Determine the (x, y) coordinate at the center of the cell enclosing the given text.  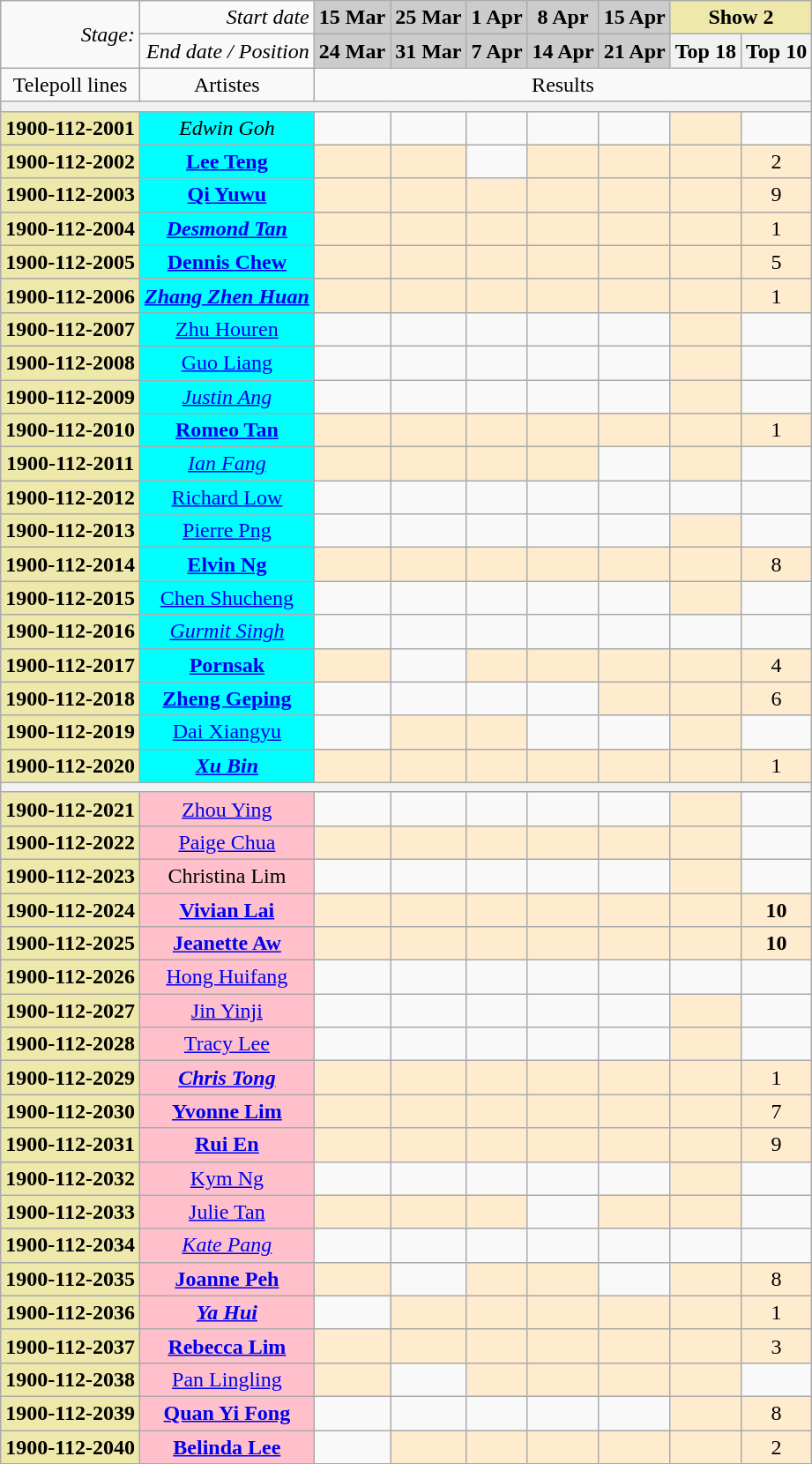
Lee Teng (227, 161)
Xu Bin (227, 766)
1900-112-2026 (71, 977)
1900-112-2036 (71, 1312)
Pan Lingling (227, 1379)
1900-112-2019 (71, 732)
Pornsak (227, 665)
Show 2 (741, 18)
1900-112-2003 (71, 195)
Joanne Peh (227, 1279)
Belinda Lee (227, 1447)
1900-112-2027 (71, 1011)
1900-112-2035 (71, 1279)
1900-112-2025 (71, 944)
31 Mar (428, 51)
1900-112-2006 (71, 295)
1900-112-2028 (71, 1044)
1900-112-2014 (71, 564)
Top 10 (776, 51)
Vivian Lai (227, 909)
Zhou Ying (227, 809)
Dennis Chew (227, 262)
1900-112-2024 (71, 909)
1900-112-2039 (71, 1413)
1900-112-2017 (71, 665)
Top 18 (705, 51)
Zhu Houren (227, 329)
Results (562, 85)
Rebecca Lim (227, 1346)
Gurmit Singh (227, 631)
5 (776, 262)
Romeo Tan (227, 430)
1 Apr (497, 18)
14 Apr (562, 51)
1900-112-2007 (71, 329)
1900-112-2023 (71, 876)
Yvonne Lim (227, 1111)
Rui En (227, 1145)
Qi Yuwu (227, 195)
Start date (227, 18)
Quan Yi Fong (227, 1413)
25 Mar (428, 18)
1900-112-2031 (71, 1145)
Desmond Tan (227, 228)
Kym Ng (227, 1178)
24 Mar (352, 51)
7 Apr (497, 51)
1900-112-2033 (71, 1212)
Stage: (71, 34)
Hong Huifang (227, 977)
1900-112-2005 (71, 262)
15 Mar (352, 18)
Kate Pang (227, 1245)
Pierre Png (227, 531)
1900-112-2021 (71, 809)
8 Apr (562, 18)
1900-112-2011 (71, 464)
Jin Yinji (227, 1011)
Zheng Geping (227, 698)
4 (776, 665)
1900-112-2040 (71, 1447)
Telepoll lines (71, 85)
15 Apr (635, 18)
Christina Lim (227, 876)
1900-112-2034 (71, 1245)
3 (776, 1346)
Edwin Goh (227, 128)
1900-112-2018 (71, 698)
1900-112-2009 (71, 396)
1900-112-2020 (71, 766)
Ya Hui (227, 1312)
Chen Shucheng (227, 598)
1900-112-2037 (71, 1346)
1900-112-2001 (71, 128)
Paige Chua (227, 842)
Richard Low (227, 497)
Jeanette Aw (227, 944)
Tracy Lee (227, 1044)
7 (776, 1111)
End date / Position (227, 51)
1900-112-2012 (71, 497)
1900-112-2002 (71, 161)
Julie Tan (227, 1212)
1900-112-2022 (71, 842)
Zhang Zhen Huan (227, 295)
6 (776, 698)
1900-112-2013 (71, 531)
1900-112-2038 (71, 1379)
Artistes (227, 85)
1900-112-2010 (71, 430)
Elvin Ng (227, 564)
1900-112-2030 (71, 1111)
1900-112-2029 (71, 1078)
Ian Fang (227, 464)
Dai Xiangyu (227, 732)
1900-112-2015 (71, 598)
1900-112-2016 (71, 631)
1900-112-2032 (71, 1178)
Guo Liang (227, 362)
21 Apr (635, 51)
1900-112-2004 (71, 228)
Justin Ang (227, 396)
Chris Tong (227, 1078)
1900-112-2008 (71, 362)
